Search for the cell housing the specified text and yield its (X, Y) center coordinate. 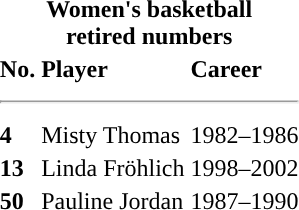
Linda Fröhlich (113, 168)
Misty Thomas (113, 135)
Player (113, 69)
